Identify which cell holds the provided text, then report its (x, y) central coordinate. 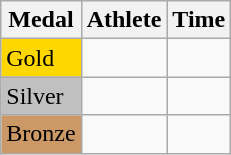
Medal (41, 20)
Silver (41, 96)
Gold (41, 58)
Time (199, 20)
Bronze (41, 134)
Athlete (124, 20)
